Locate the cell with the specified text and output its [x, y] center coordinate. 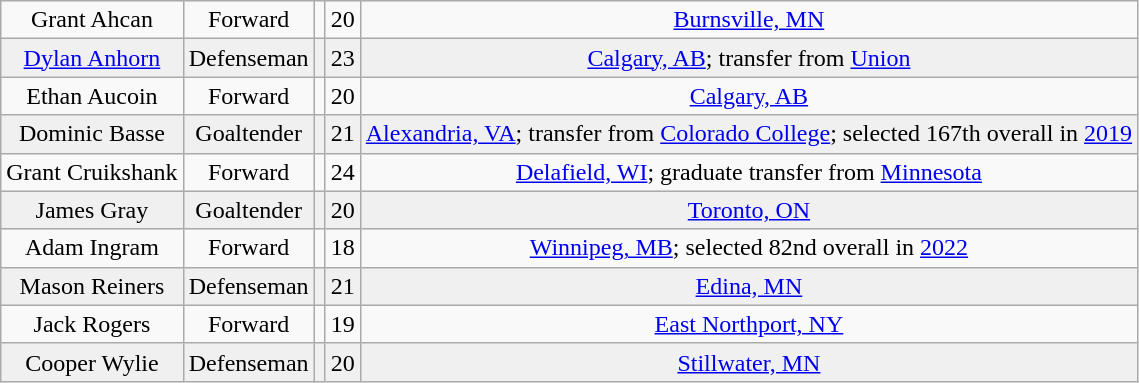
24 [342, 172]
East Northport, NY [748, 324]
19 [342, 324]
Ethan Aucoin [92, 96]
Mason Reiners [92, 286]
Toronto, ON [748, 210]
Alexandria, VA; transfer from Colorado College; selected 167th overall in 2019 [748, 134]
Grant Ahcan [92, 20]
Jack Rogers [92, 324]
Burnsville, MN [748, 20]
Dylan Anhorn [92, 58]
Cooper Wylie [92, 362]
23 [342, 58]
James Gray [92, 210]
Winnipeg, MB; selected 82nd overall in 2022 [748, 248]
Adam Ingram [92, 248]
Calgary, AB [748, 96]
Stillwater, MN [748, 362]
Calgary, AB; transfer from Union [748, 58]
Grant Cruikshank [92, 172]
Dominic Basse [92, 134]
Delafield, WI; graduate transfer from Minnesota [748, 172]
18 [342, 248]
Edina, MN [748, 286]
